Output the (x, y) coordinate of the center of the cell containing the given text.  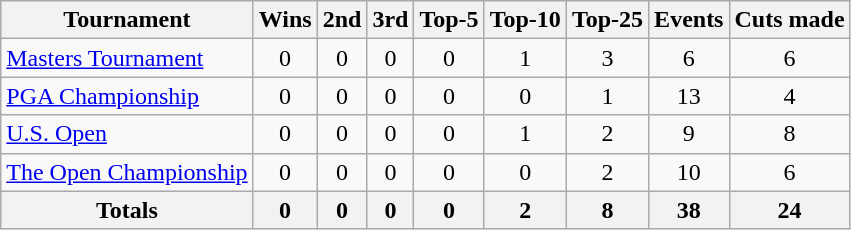
Top-10 (525, 20)
2nd (342, 20)
Wins (285, 20)
Top-25 (607, 20)
9 (689, 134)
The Open Championship (127, 172)
24 (790, 210)
Totals (127, 210)
Masters Tournament (127, 58)
38 (689, 210)
U.S. Open (127, 134)
13 (689, 96)
PGA Championship (127, 96)
Top-5 (449, 20)
Events (689, 20)
10 (689, 172)
3rd (390, 20)
3 (607, 58)
4 (790, 96)
Tournament (127, 20)
Cuts made (790, 20)
